Extract the [x, y] coordinate from the center of the cell holding the provided text.  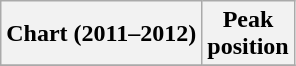
Chart (2011–2012) [102, 34]
Peakposition [248, 34]
